Scan for the cell matching the given text and deliver its (x, y) coordinate at center. 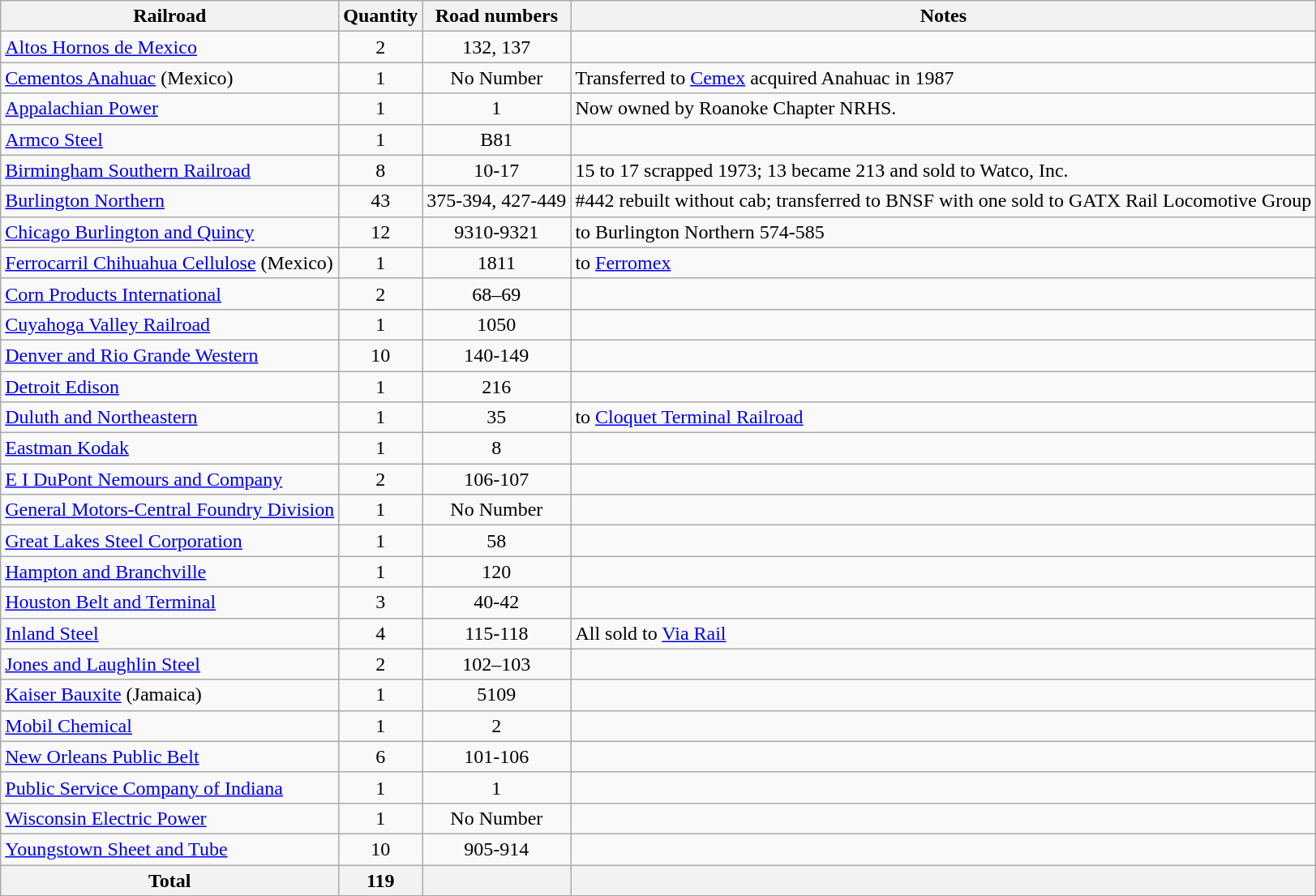
Cementos Anahuac (Mexico) (170, 78)
#442 rebuilt without cab; transferred to BNSF with one sold to GATX Rail Locomotive Group (944, 201)
Mobil Chemical (170, 726)
102–103 (496, 664)
to Cloquet Terminal Railroad (944, 418)
Duluth and Northeastern (170, 418)
Total (170, 880)
43 (381, 201)
Houston Belt and Terminal (170, 602)
1811 (496, 263)
Kaiser Bauxite (Jamaica) (170, 695)
Ferrocarril Chihuahua Cellulose (Mexico) (170, 263)
Wisconsin Electric Power (170, 818)
Public Service Company of Indiana (170, 787)
Now owned by Roanoke Chapter NRHS. (944, 109)
Hampton and Branchville (170, 572)
375-394, 427-449 (496, 201)
68–69 (496, 294)
35 (496, 418)
216 (496, 387)
58 (496, 541)
Burlington Northern (170, 201)
Notes (944, 16)
40-42 (496, 602)
132, 137 (496, 47)
Railroad (170, 16)
905-914 (496, 849)
Appalachian Power (170, 109)
10-17 (496, 170)
140-149 (496, 355)
Road numbers (496, 16)
Inland Steel (170, 633)
Denver and Rio Grande Western (170, 355)
Chicago Burlington and Quincy (170, 232)
9310-9321 (496, 232)
3 (381, 602)
E I DuPont Nemours and Company (170, 479)
Youngstown Sheet and Tube (170, 849)
1050 (496, 324)
Altos Hornos de Mexico (170, 47)
Detroit Edison (170, 387)
Transferred to Cemex acquired Anahuac in 1987 (944, 78)
120 (496, 572)
Great Lakes Steel Corporation (170, 541)
Cuyahoga Valley Railroad (170, 324)
New Orleans Public Belt (170, 757)
Birmingham Southern Railroad (170, 170)
12 (381, 232)
Quantity (381, 16)
All sold to Via Rail (944, 633)
Jones and Laughlin Steel (170, 664)
Corn Products International (170, 294)
Eastman Kodak (170, 448)
4 (381, 633)
B81 (496, 139)
5109 (496, 695)
General Motors-Central Foundry Division (170, 510)
to Ferromex (944, 263)
to Burlington Northern 574-585 (944, 232)
115-118 (496, 633)
15 to 17 scrapped 1973; 13 became 213 and sold to Watco, Inc. (944, 170)
6 (381, 757)
119 (381, 880)
Armco Steel (170, 139)
106-107 (496, 479)
101-106 (496, 757)
